Pinpoint the cell where the given text exists, returning its (x, y) midpoint coordinate. 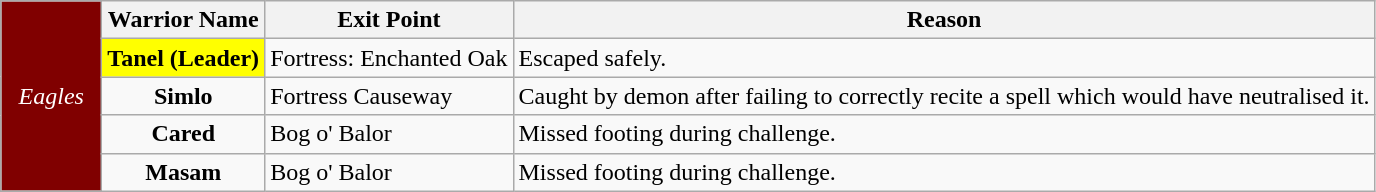
Fortress Causeway (389, 96)
Escaped safely. (944, 58)
Exit Point (389, 20)
Caught by demon after failing to correctly recite a spell which would have neutralised it. (944, 96)
Tanel (Leader) (184, 58)
Fortress: Enchanted Oak (389, 58)
Warrior Name (184, 20)
Eagles (52, 96)
Simlo (184, 96)
Reason (944, 20)
Cared (184, 134)
Masam (184, 172)
